Scan for the cell matching the given text and deliver its (X, Y) coordinate at center. 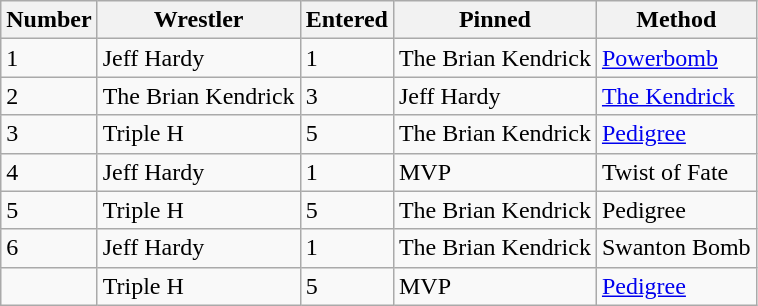
Twist of Fate (676, 172)
Wrestler (198, 20)
4 (49, 172)
6 (49, 248)
2 (49, 96)
Entered (346, 20)
Number (49, 20)
The Kendrick (676, 96)
Pinned (494, 20)
Swanton Bomb (676, 248)
Method (676, 20)
Powerbomb (676, 58)
